From the cell containing the given text, extract its center point as [X, Y] coordinate. 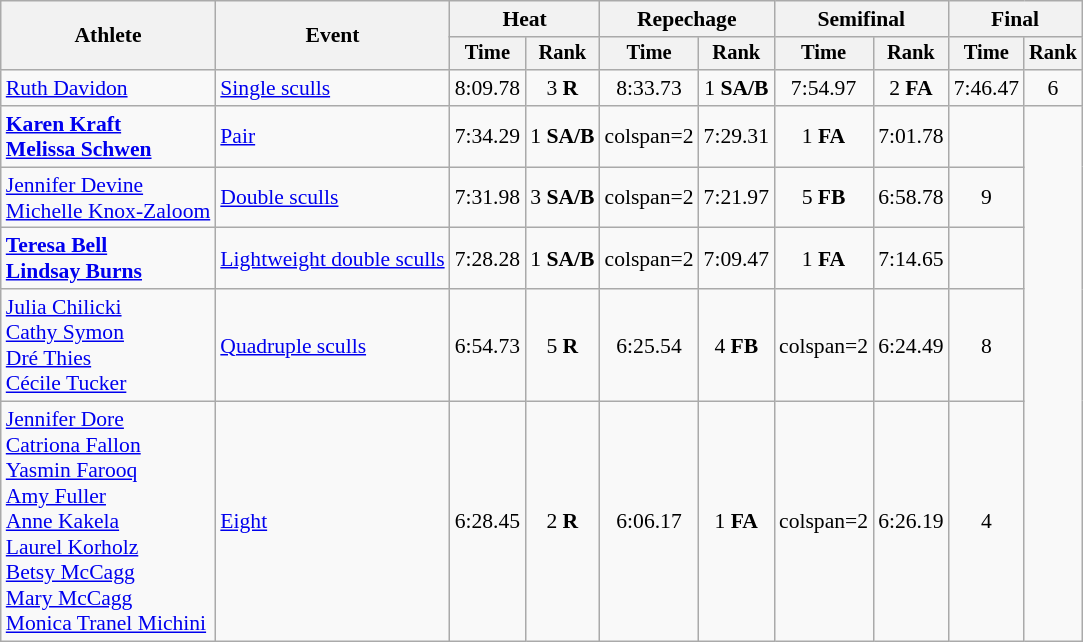
Pair [332, 136]
6:58.78 [910, 198]
Ruth Davidon [108, 88]
6 [1053, 88]
Semifinal [862, 19]
Repechage [686, 19]
5 FB [824, 198]
7:14.65 [910, 258]
9 [986, 198]
6:54.73 [488, 345]
Final [1016, 19]
7:31.98 [488, 198]
7:21.97 [736, 198]
2 FA [910, 88]
6:28.45 [488, 522]
Lightweight double sculls [332, 258]
Julia ChilickiCathy SymonDré ThiesCécile Tucker [108, 345]
4 [986, 522]
6:26.19 [910, 522]
Jennifer DevineMichelle Knox-Zaloom [108, 198]
Eight [332, 522]
8:09.78 [488, 88]
7:28.28 [488, 258]
5 R [562, 345]
7:29.31 [736, 136]
8 [986, 345]
Athlete [108, 36]
Double sculls [332, 198]
7:54.97 [824, 88]
Karen KraftMelissa Schwen [108, 136]
Heat [525, 19]
7:34.29 [488, 136]
4 FB [736, 345]
3 R [562, 88]
7:01.78 [910, 136]
7:09.47 [736, 258]
Teresa BellLindsay Burns [108, 258]
Event [332, 36]
6:25.54 [648, 345]
Jennifer DoreCatriona FallonYasmin FarooqAmy FullerAnne KakelaLaurel KorholzBetsy McCaggMary McCaggMonica Tranel Michini [108, 522]
8:33.73 [648, 88]
Single sculls [332, 88]
Quadruple sculls [332, 345]
7:46.47 [986, 88]
2 R [562, 522]
6:06.17 [648, 522]
6:24.49 [910, 345]
3 SA/B [562, 198]
